Find where the given text appears and provide that cell's center as (X, Y) coordinate. 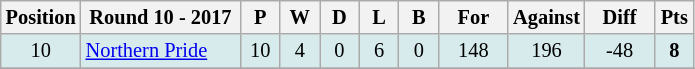
196 (546, 51)
148 (474, 51)
Pts (674, 17)
W (300, 17)
Round 10 - 2017 (161, 17)
P (260, 17)
For (474, 17)
Position (41, 17)
Diff (620, 17)
-48 (620, 51)
D (340, 17)
6 (379, 51)
4 (300, 51)
Northern Pride (161, 51)
Against (546, 17)
8 (674, 51)
L (379, 17)
B (419, 17)
